Scan for the cell matching the given text and deliver its [X, Y] coordinate at center. 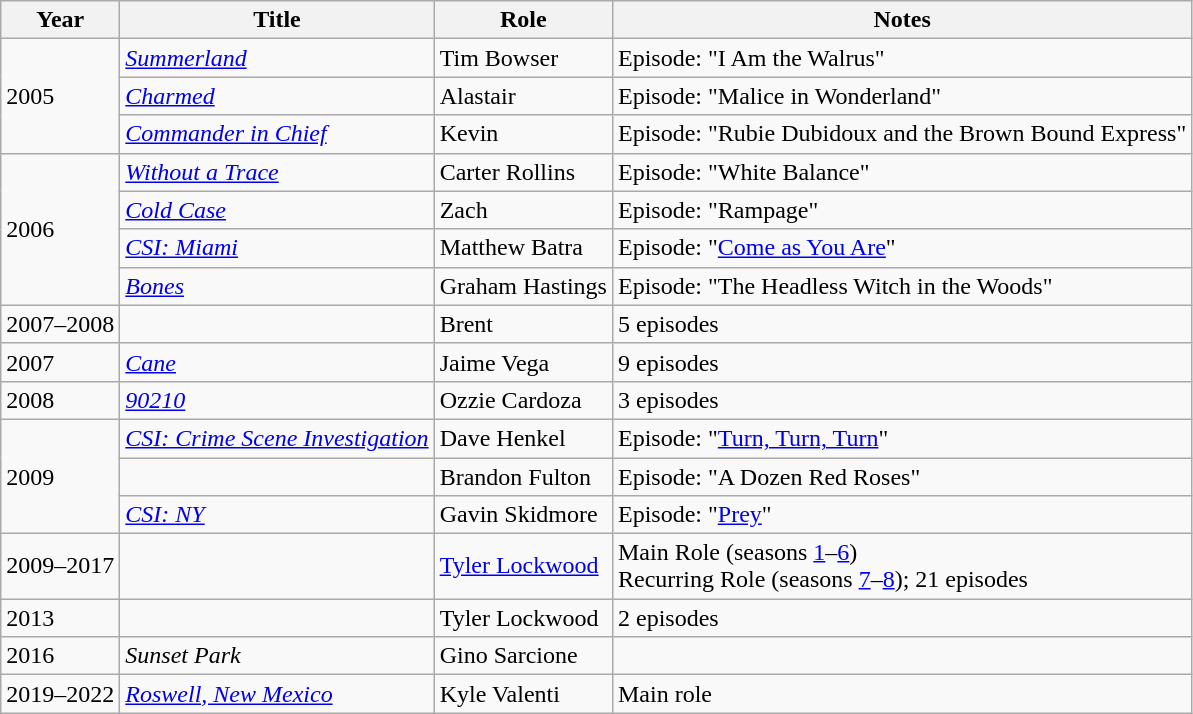
Bones [277, 286]
Matthew Batra [523, 248]
Episode: "Turn, Turn, Turn" [902, 438]
2 episodes [902, 618]
Dave Henkel [523, 438]
Roswell, New Mexico [277, 694]
2013 [60, 618]
2009 [60, 476]
Episode: "White Balance" [902, 172]
Episode: "Come as You Are" [902, 248]
5 episodes [902, 324]
2007 [60, 362]
90210 [277, 400]
Year [60, 20]
CSI: Miami [277, 248]
Brent [523, 324]
Episode: "Rampage" [902, 210]
2005 [60, 96]
9 episodes [902, 362]
2008 [60, 400]
Carter Rollins [523, 172]
Brandon Fulton [523, 477]
Episode: "Malice in Wonderland" [902, 96]
Without a Trace [277, 172]
Charmed [277, 96]
2009–2017 [60, 566]
Summerland [277, 58]
Jaime Vega [523, 362]
Ozzie Cardoza [523, 400]
2019–2022 [60, 694]
2016 [60, 656]
2007–2008 [60, 324]
CSI: Crime Scene Investigation [277, 438]
2006 [60, 229]
Sunset Park [277, 656]
3 episodes [902, 400]
Commander in Chief [277, 134]
Alastair [523, 96]
Role [523, 20]
Kyle Valenti [523, 694]
Episode: "Rubie Dubidoux and the Brown Bound Express" [902, 134]
Main role [902, 694]
Title [277, 20]
Gavin Skidmore [523, 515]
Episode: "I Am the Walrus" [902, 58]
Cold Case [277, 210]
Notes [902, 20]
Kevin [523, 134]
Zach [523, 210]
Main Role (seasons 1–6)Recurring Role (seasons 7–8); 21 episodes [902, 566]
Episode: "A Dozen Red Roses" [902, 477]
Cane [277, 362]
Gino Sarcione [523, 656]
Episode: "Prey" [902, 515]
Tim Bowser [523, 58]
Graham Hastings [523, 286]
CSI: NY [277, 515]
Episode: "The Headless Witch in the Woods" [902, 286]
